From the cell containing the given text, extract its center point as (X, Y) coordinate. 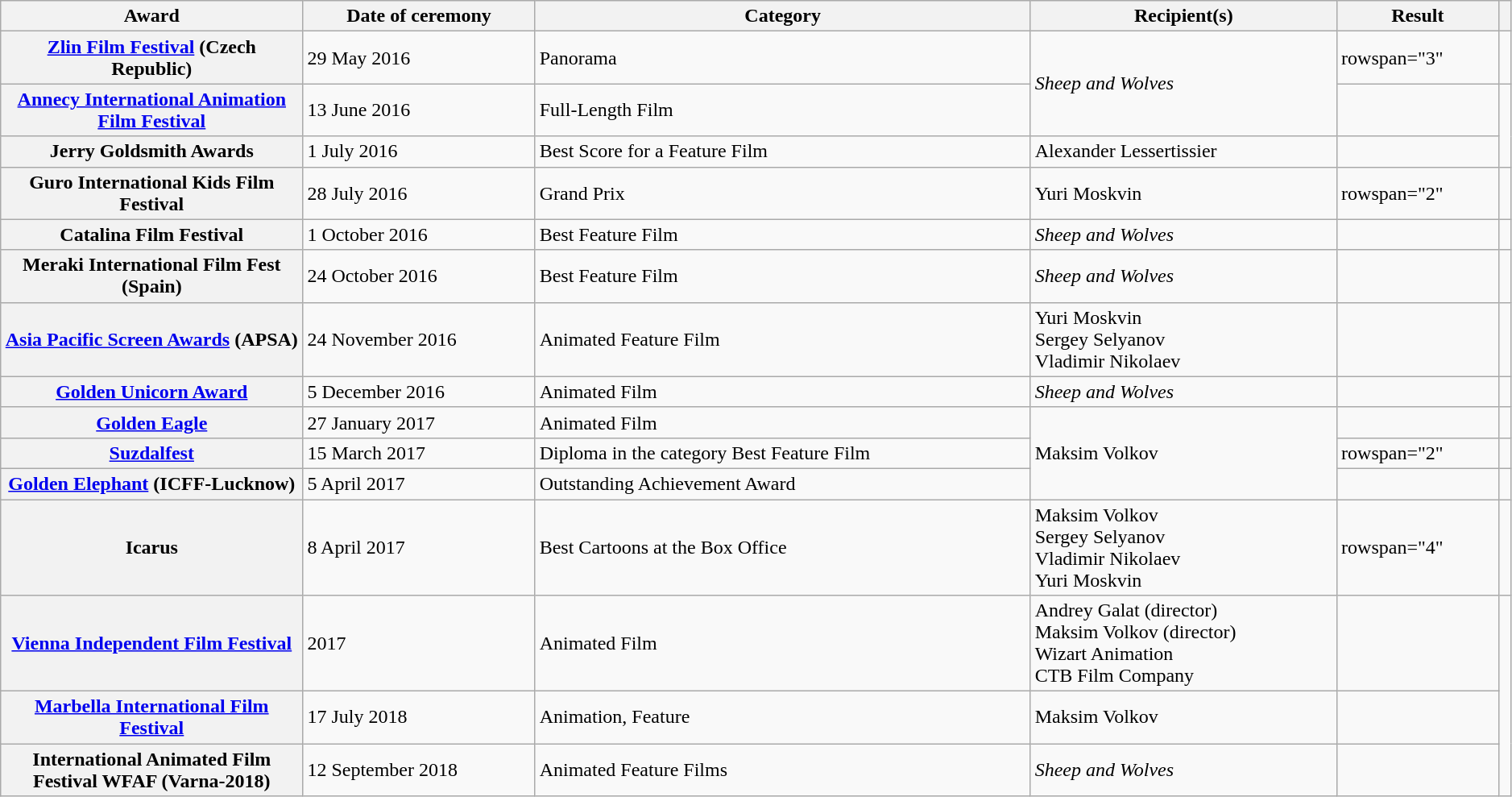
29 May 2016 (419, 58)
Zlin Film Festival (Czech Republic) (151, 58)
International Animated Film Festival WFAF (Varna-2018) (151, 770)
Catalina Film Festival (151, 235)
rowspan="3" (1418, 58)
Annecy International Animation Film Festival (151, 110)
Best Score for a Feature Film (783, 152)
Maksim VolkovSergey SelyanovVladimir NikolaevYuri Moskvin (1183, 548)
Category (783, 16)
5 April 2017 (419, 484)
8 April 2017 (419, 548)
1 October 2016 (419, 235)
24 October 2016 (419, 276)
rowspan="4" (1418, 548)
Result (1418, 16)
Asia Pacific Screen Awards (APSA) (151, 339)
Alexander Lessertissier (1183, 152)
Golden Unicorn Award (151, 392)
Full-Length Film (783, 110)
28 July 2016 (419, 193)
Meraki International Film Fest (Spain) (151, 276)
1 July 2016 (419, 152)
2017 (419, 643)
Yuri Moskvin (1183, 193)
27 January 2017 (419, 422)
Golden Eagle (151, 422)
Icarus (151, 548)
13 June 2016 (419, 110)
Outstanding Achievement Award (783, 484)
Jerry Goldsmith Awards (151, 152)
Panorama (783, 58)
Vienna Independent Film Festival (151, 643)
Yuri MoskvinSergey SelyanovVladimir Nikolaev (1183, 339)
Diploma in the category Best Feature Film (783, 453)
Date of ceremony (419, 16)
Animated Feature Film (783, 339)
Best Cartoons at the Box Office (783, 548)
Andrey Galat (director)Maksim Volkov (director)Wizart AnimationCTB Film Company (1183, 643)
12 September 2018 (419, 770)
5 December 2016 (419, 392)
Recipient(s) (1183, 16)
Award (151, 16)
Animated Feature Films (783, 770)
Animation, Feature (783, 717)
17 July 2018 (419, 717)
15 March 2017 (419, 453)
Grand Prix (783, 193)
Guro International Kids Film Festival (151, 193)
Golden Elephant (ICFF-Lucknow) (151, 484)
Marbella International Film Festival (151, 717)
Suzdalfest (151, 453)
24 November 2016 (419, 339)
